Return the (X, Y) coordinate for the center point of the cell that contains the specified text.  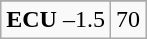
70 (128, 20)
ECU –1.5 (56, 20)
